Return [x, y] of the center of cell containing provided text 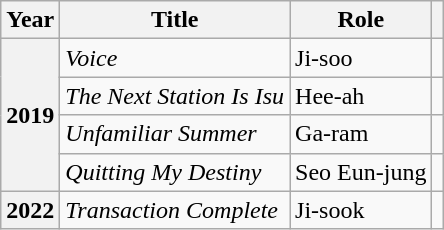
Unfamiliar Summer [175, 134]
Transaction Complete [175, 210]
2019 [30, 115]
Quitting My Destiny [175, 172]
Ji-sook [361, 210]
Ga-ram [361, 134]
The Next Station Is Isu [175, 96]
Voice [175, 58]
Ji-soo [361, 58]
Hee-ah [361, 96]
Year [30, 20]
Seo Eun-jung [361, 172]
Role [361, 20]
Title [175, 20]
2022 [30, 210]
